Output the [x, y] coordinate of the center of the cell containing the given text.  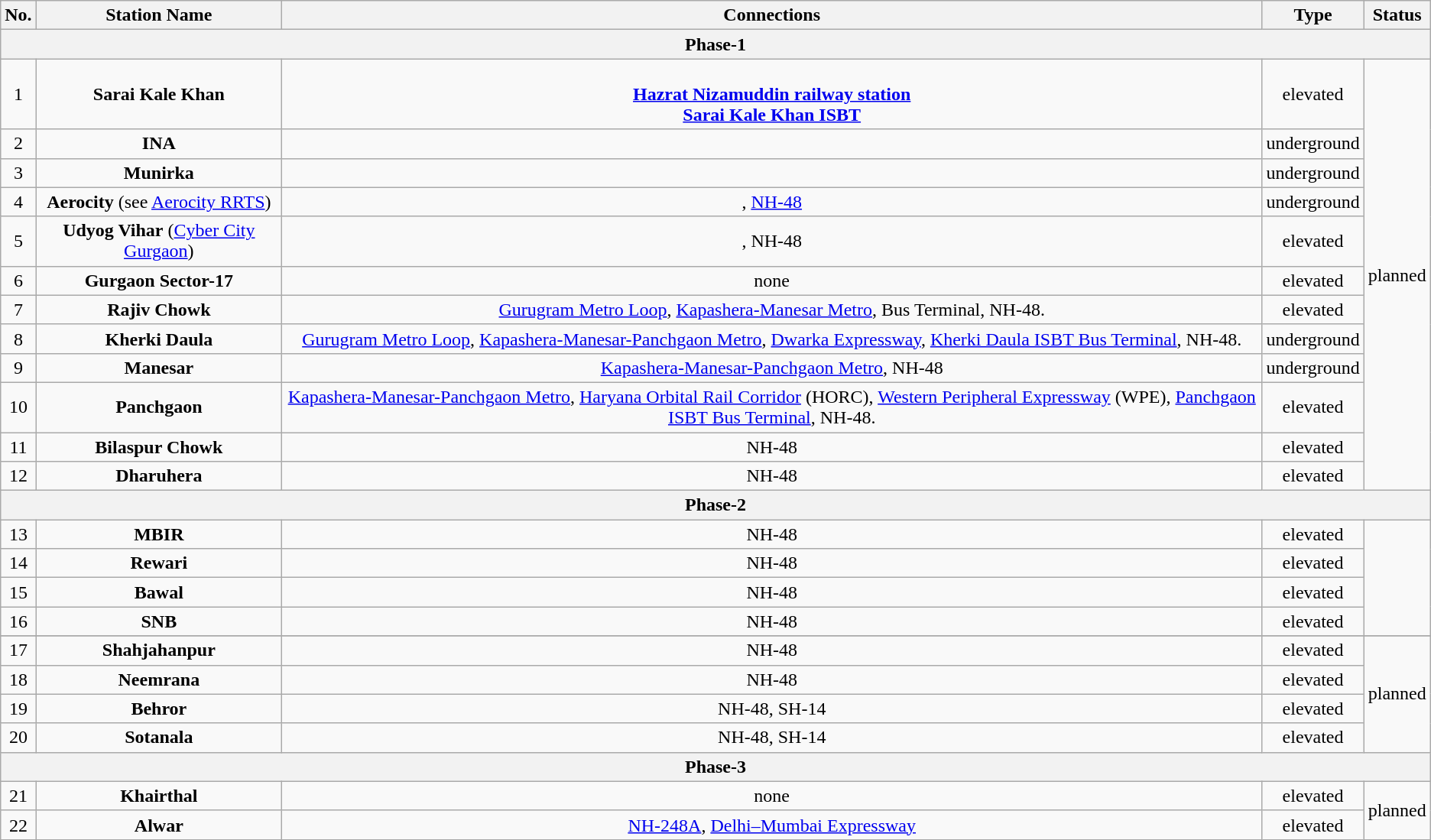
MBIR [159, 534]
Kherki Daula [159, 339]
Dharuhera [159, 476]
4 [18, 202]
18 [18, 679]
7 [18, 310]
6 [18, 281]
16 [18, 621]
Sotanala [159, 738]
Phase-2 [715, 505]
1 [18, 94]
Neemrana [159, 679]
Status [1397, 15]
NH-248A, Delhi–Mumbai Expressway [772, 825]
12 [18, 476]
Rewari [159, 563]
22 [18, 825]
Hazrat Nizamuddin railway stationSarai Kale Khan ISBT [772, 94]
Munirka [159, 173]
Manesar [159, 368]
19 [18, 709]
Sarai Kale Khan [159, 94]
Bawal [159, 592]
Gurugram Metro Loop, Kapashera-Manesar-Panchgaon Metro, Dwarka Expressway, Kherki Daula ISBT Bus Terminal, NH-48. [772, 339]
21 [18, 796]
Khairthal [159, 796]
Shahjahanpur [159, 650]
13 [18, 534]
Behror [159, 709]
17 [18, 650]
Gurgaon Sector-17 [159, 281]
10 [18, 407]
Connections [772, 15]
INA [159, 144]
Type [1313, 15]
20 [18, 738]
3 [18, 173]
Phase-1 [715, 44]
No. [18, 15]
Rajiv Chowk [159, 310]
Aerocity (see Aerocity RRTS) [159, 202]
Panchgaon [159, 407]
Udyog Vihar (Cyber City Gurgaon) [159, 242]
5 [18, 242]
Station Name [159, 15]
14 [18, 563]
11 [18, 447]
9 [18, 368]
SNB [159, 621]
Gurugram Metro Loop, Kapashera-Manesar Metro, Bus Terminal, NH-48. [772, 310]
15 [18, 592]
Bilaspur Chowk [159, 447]
8 [18, 339]
Kapashera-Manesar-Panchgaon Metro, Haryana Orbital Rail Corridor (HORC), Western Peripheral Expressway (WPE), Panchgaon ISBT Bus Terminal, NH-48. [772, 407]
2 [18, 144]
Alwar [159, 825]
Phase-3 [715, 767]
Kapashera-Manesar-Panchgaon Metro, NH-48 [772, 368]
